For the text-containing cell, return its midpoint in [X, Y] coordinate format. 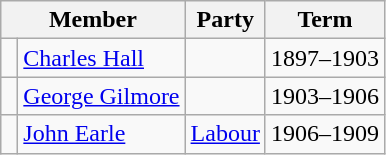
Member [93, 20]
Party [225, 20]
George Gilmore [102, 96]
Term [324, 20]
1903–1906 [324, 96]
1906–1909 [324, 134]
1897–1903 [324, 58]
Charles Hall [102, 58]
John Earle [102, 134]
Labour [225, 134]
